Return [X, Y] of the center of cell containing provided text 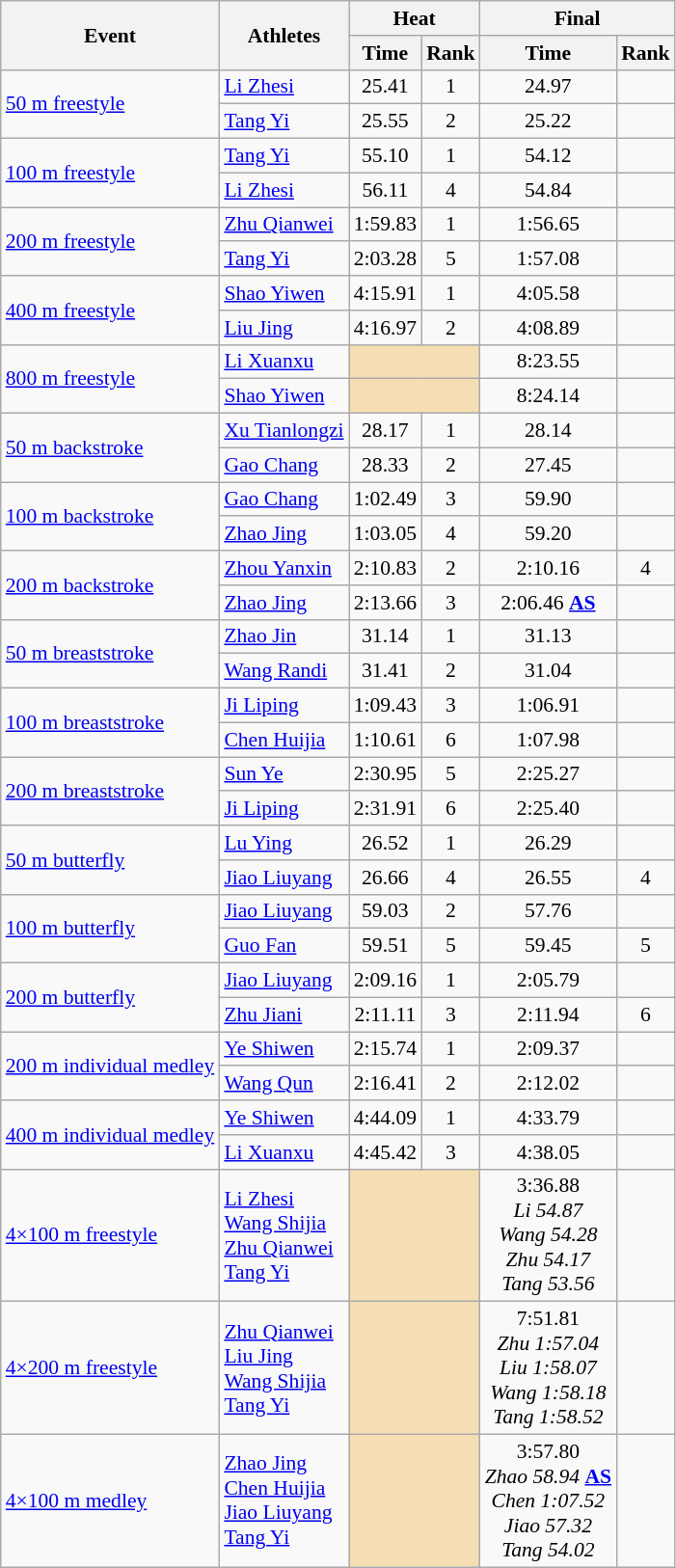
200 m breaststroke [110, 791]
8:23.55 [548, 362]
Final [578, 18]
Li ZhesiWang ShijiaZhu QianweiTang Yi [284, 1235]
59.03 [386, 911]
2:05.79 [548, 981]
50 m backstroke [110, 447]
800 m freestyle [110, 378]
2:06.46 AS [548, 603]
2:10.83 [386, 568]
3:36.88Li 54.87Wang 54.28Zhu 54.17Tang 53.56 [548, 1235]
2:12.02 [548, 1084]
56.11 [386, 190]
50 m butterfly [110, 860]
2:11.11 [386, 1014]
4:15.91 [386, 293]
4:16.97 [386, 328]
1:02.49 [386, 500]
400 m individual medley [110, 1134]
4:44.09 [386, 1118]
200 m butterfly [110, 997]
1:59.83 [386, 225]
Event [110, 35]
200 m individual medley [110, 1067]
Zhao JingChen HuijiaJiao LiuyangTang Yi [284, 1501]
2:25.27 [548, 774]
100 m breaststroke [110, 723]
200 m freestyle [110, 241]
2:10.16 [548, 568]
Lu Ying [284, 843]
2:13.66 [386, 603]
100 m backstroke [110, 517]
1:06.91 [548, 706]
54.12 [548, 156]
4:45.42 [386, 1152]
31.41 [386, 671]
2:31.91 [386, 809]
54.84 [548, 190]
26.66 [386, 878]
8:24.14 [548, 396]
2:25.40 [548, 809]
26.29 [548, 843]
2:11.94 [548, 1014]
Zhou Yanxin [284, 568]
26.55 [548, 878]
25.55 [386, 122]
31.13 [548, 636]
59.20 [548, 534]
Guo Fan [284, 946]
Xu Tianlongzi [284, 431]
50 m freestyle [110, 104]
59.45 [548, 946]
1:57.08 [548, 259]
1:56.65 [548, 225]
2:16.41 [386, 1084]
24.97 [548, 87]
Liu Jing [284, 328]
Chen Huijia [284, 740]
59.90 [548, 500]
25.41 [386, 87]
1:09.43 [386, 706]
31.04 [548, 671]
100 m freestyle [110, 174]
Athletes [284, 35]
Zhu Qianwei [284, 225]
4:05.58 [548, 293]
1:03.05 [386, 534]
4×100 m medley [110, 1501]
26.52 [386, 843]
Zhu Jiani [284, 1014]
28.33 [386, 465]
Heat [415, 18]
1:10.61 [386, 740]
7:51.81Zhu 1:57.04Liu 1:58.07Wang 1:58.18Tang 1:58.52 [548, 1368]
2:09.37 [548, 1049]
100 m butterfly [110, 928]
50 m breaststroke [110, 654]
27.45 [548, 465]
31.14 [386, 636]
Zhu QianweiLiu JingWang ShijiaTang Yi [284, 1368]
28.14 [548, 431]
2:09.16 [386, 981]
57.76 [548, 911]
400 m freestyle [110, 311]
Wang Qun [284, 1084]
Zhao Jin [284, 636]
Sun Ye [284, 774]
4:33.79 [548, 1118]
55.10 [386, 156]
2:30.95 [386, 774]
200 m backstroke [110, 584]
59.51 [386, 946]
2:03.28 [386, 259]
25.22 [548, 122]
2:15.74 [386, 1049]
1:07.98 [548, 740]
4×100 m freestyle [110, 1235]
4:08.89 [548, 328]
Wang Randi [284, 671]
28.17 [386, 431]
4×200 m freestyle [110, 1368]
4:38.05 [548, 1152]
3:57.80Zhao 58.94 ASChen 1:07.52Jiao 57.32Tang 54.02 [548, 1501]
